Detect which cell encompasses the target text, then output its [X, Y] center coordinate. 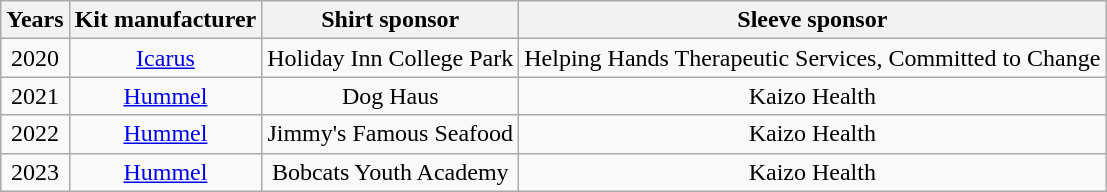
Kit manufacturer [166, 20]
2023 [35, 172]
Years [35, 20]
Bobcats Youth Academy [390, 172]
Icarus [166, 58]
Dog Haus [390, 96]
Holiday Inn College Park [390, 58]
Jimmy's Famous Seafood [390, 134]
2021 [35, 96]
Shirt sponsor [390, 20]
2022 [35, 134]
Sleeve sponsor [812, 20]
Helping Hands Therapeutic Services, Committed to Change [812, 58]
2020 [35, 58]
